Return (X, Y) of the center of cell containing provided text 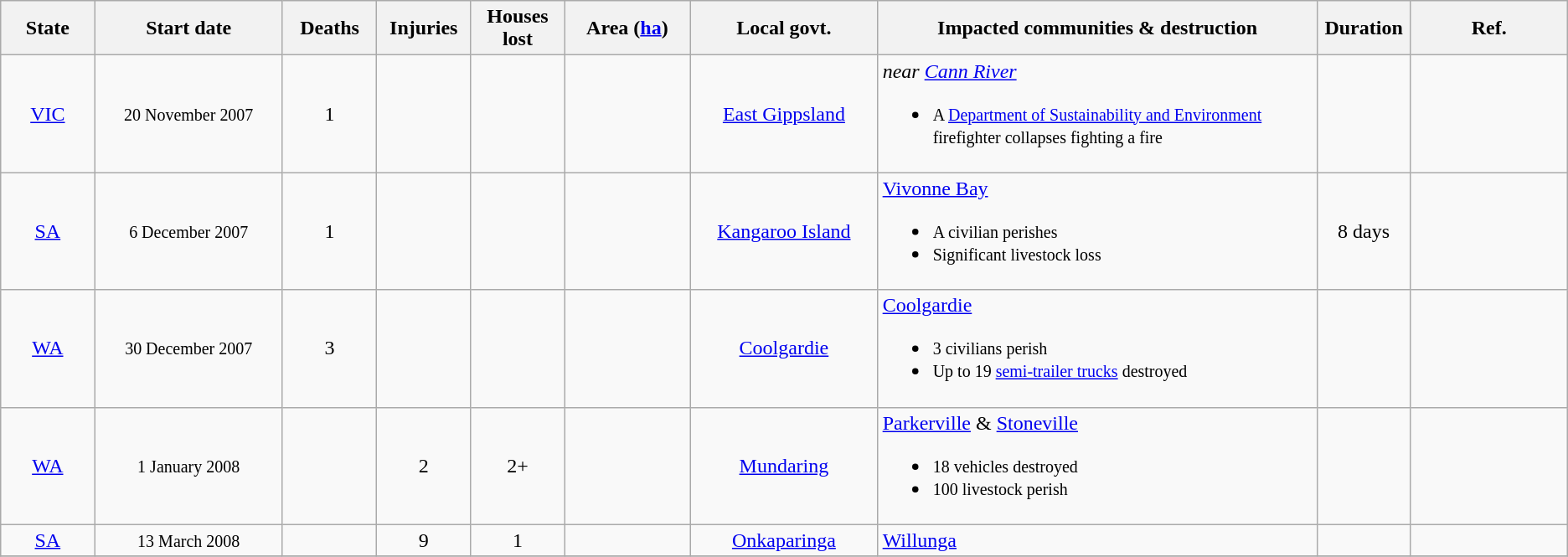
Kangaroo Island (784, 231)
Willunga (1097, 540)
Vivonne BayA civilian perishesSignificant livestock loss (1097, 231)
2 (424, 466)
Houses lost (518, 28)
Duration (1364, 28)
13 March 2008 (188, 540)
Injuries (424, 28)
30 December 2007 (188, 348)
2+ (518, 466)
State (48, 28)
Ref. (1489, 28)
Deaths (329, 28)
VIC (48, 114)
Coolgardie (784, 348)
Start date (188, 28)
East Gippsland (784, 114)
6 December 2007 (188, 231)
Parkerville & Stoneville18 vehicles destroyed100 livestock perish (1097, 466)
1 January 2008 (188, 466)
Local govt. (784, 28)
9 (424, 540)
Area (ha) (627, 28)
8 days (1364, 231)
Mundaring (784, 466)
Impacted communities & destruction (1097, 28)
Onkaparinga (784, 540)
Coolgardie3 civilians perishUp to 19 semi-trailer trucks destroyed (1097, 348)
near Cann RiverA Department of Sustainability and Environment firefighter collapses fighting a fire (1097, 114)
3 (329, 348)
20 November 2007 (188, 114)
